Pinpoint the cell where the given text exists, returning its (X, Y) midpoint coordinate. 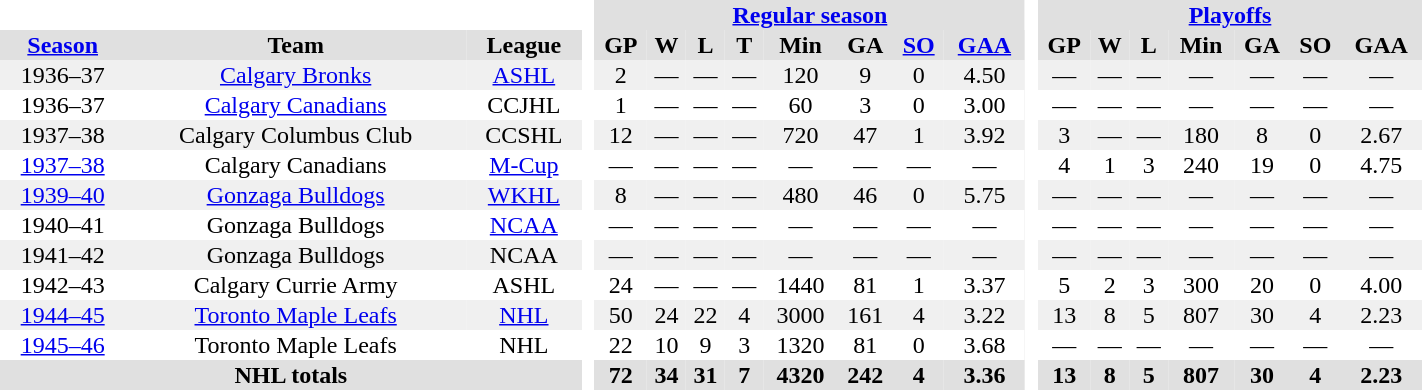
34 (666, 375)
4.00 (1382, 285)
3.00 (984, 105)
Regular season (810, 15)
242 (865, 375)
72 (621, 375)
CCSHL (524, 135)
20 (1262, 285)
720 (800, 135)
7 (744, 375)
Calgary Currie Army (296, 285)
46 (865, 195)
3000 (800, 315)
League (524, 45)
3.22 (984, 315)
161 (865, 315)
Playoffs (1230, 15)
1944–45 (62, 315)
2.67 (1382, 135)
WKHL (524, 195)
10 (666, 345)
4.75 (1382, 165)
1320 (800, 345)
5.75 (984, 195)
12 (621, 135)
Team (296, 45)
1945–46 (62, 345)
3.36 (984, 375)
3.37 (984, 285)
1942–43 (62, 285)
Season (62, 45)
Calgary Bronks (296, 75)
480 (800, 195)
3.92 (984, 135)
1941–42 (62, 255)
1939–40 (62, 195)
1940–41 (62, 225)
CCJHL (524, 105)
180 (1201, 135)
31 (706, 375)
3.68 (984, 345)
NHL totals (291, 375)
120 (800, 75)
M-Cup (524, 165)
50 (621, 315)
4320 (800, 375)
1440 (800, 285)
Calgary Columbus Club (296, 135)
240 (1201, 165)
T (744, 45)
4.50 (984, 75)
60 (800, 105)
300 (1201, 285)
47 (865, 135)
19 (1262, 165)
